Provide the [x, y] coordinate of the cell's center where the given text is located.  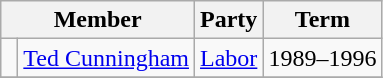
1989–1996 [322, 58]
Ted Cunningham [106, 58]
Term [322, 20]
Labor [229, 58]
Member [98, 20]
Party [229, 20]
